Provide the (X, Y) coordinate of the cell's center where the given text is located.  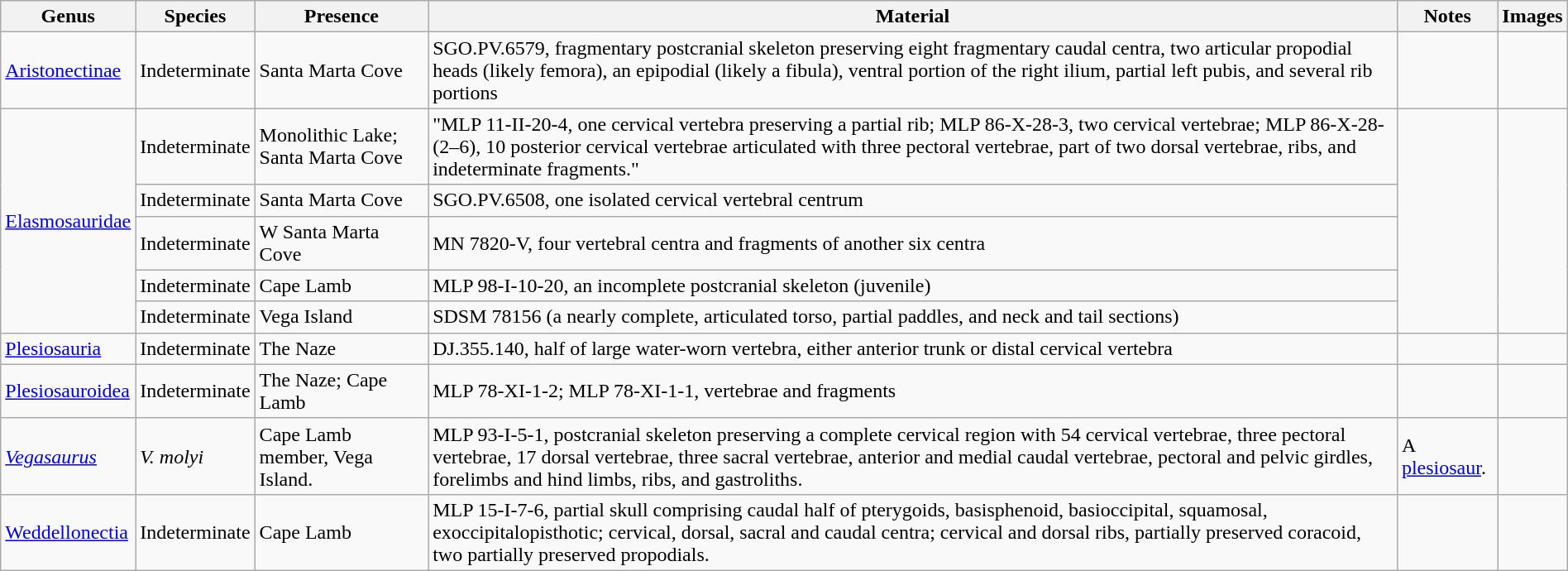
Vegasaurus (68, 456)
SDSM 78156 (a nearly complete, articulated torso, partial paddles, and neck and tail sections) (913, 317)
Species (195, 17)
Vega Island (342, 317)
A plesiosaur. (1447, 456)
V. molyi (195, 456)
Presence (342, 17)
Monolithic Lake; Santa Marta Cove (342, 146)
Aristonectinae (68, 70)
W Santa Marta Cove (342, 243)
MLP 78-XI-1-2; MLP 78-XI-1-1, vertebrae and fragments (913, 391)
The Naze; Cape Lamb (342, 391)
Material (913, 17)
Notes (1447, 17)
DJ.355.140, half of large water-worn vertebra, either anterior trunk or distal cervical vertebra (913, 348)
Weddellonectia (68, 532)
The Naze (342, 348)
MN 7820-V, four vertebral centra and fragments of another six centra (913, 243)
Elasmosauridae (68, 220)
Plesiosauria (68, 348)
Plesiosauroidea (68, 391)
SGO.PV.6508, one isolated cervical vertebral centrum (913, 200)
Genus (68, 17)
Images (1532, 17)
MLP 98-I-10-20, an incomplete postcranial skeleton (juvenile) (913, 285)
Cape Lamb member, Vega Island. (342, 456)
